Output the (x, y) coordinate of the center of the cell containing the given text.  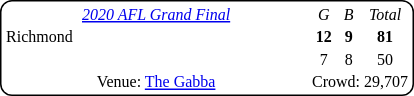
Crowd: 29,707 (360, 82)
9 (349, 37)
12 (324, 37)
Venue: The Gabba (156, 82)
2020 AFL Grand Final (156, 14)
8 (349, 60)
Richmond (156, 37)
81 (386, 37)
G (324, 14)
B (349, 14)
50 (386, 60)
Total (386, 14)
7 (324, 60)
